Output the [X, Y] coordinate of the center of the cell containing the given text.  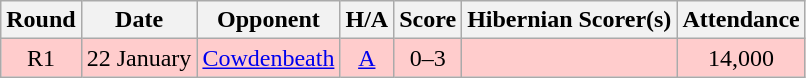
14,000 [741, 58]
22 January [139, 58]
Opponent [268, 20]
Date [139, 20]
Cowdenbeath [268, 58]
Attendance [741, 20]
0–3 [428, 58]
Score [428, 20]
A [367, 58]
Round [41, 20]
H/A [367, 20]
R1 [41, 58]
Hibernian Scorer(s) [570, 20]
